Scan for the cell matching the given text and deliver its [X, Y] coordinate at center. 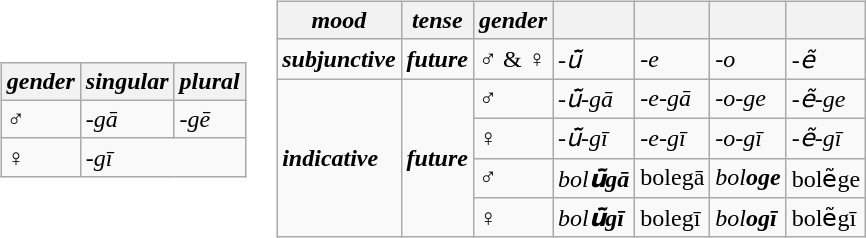
bologī [748, 218]
indicative [339, 158]
bolegā [672, 178]
singular [127, 81]
bolẽgī [826, 218]
♂ & ♀ [512, 59]
plural [210, 81]
bolegī [672, 218]
bolū̃gā [594, 178]
-o-ge [748, 99]
-e [672, 59]
bolẽge [826, 178]
-gī [162, 157]
-ū̃ [594, 59]
-gā [127, 119]
-e-gā [672, 99]
-ẽ-ge [826, 99]
bolū̃gī [594, 218]
-ẽ-gī [826, 138]
subjunctive [339, 59]
mood [339, 20]
tense [437, 20]
-gē [210, 119]
-ẽ [826, 59]
bologe [748, 178]
-o-gī [748, 138]
-e-gī [672, 138]
-ū̃-gī [594, 138]
-o [748, 59]
-ū̃-gā [594, 99]
